Output the (x, y) coordinate of the center of the cell containing the given text.  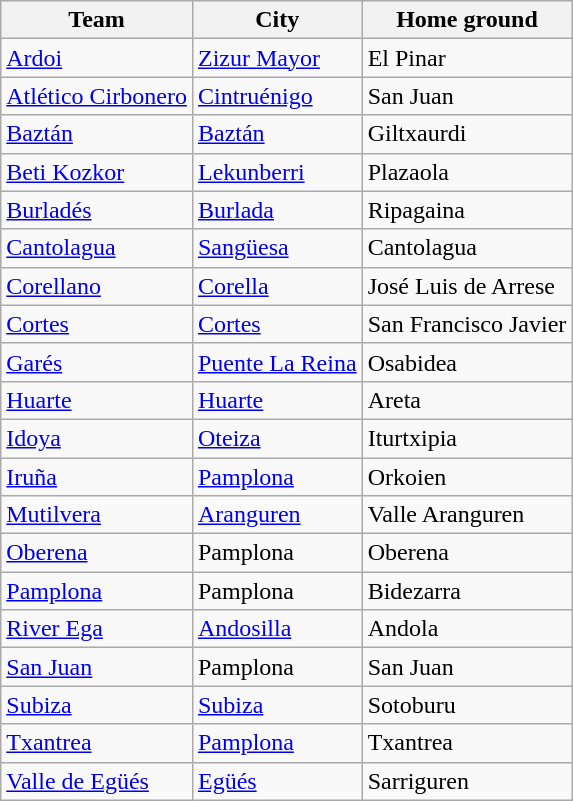
Osabidea (467, 362)
Andola (467, 629)
Valle de Egüés (97, 781)
Plazaola (467, 172)
Areta (467, 400)
Cintruénigo (277, 96)
Team (97, 20)
Oteiza (277, 438)
Beti Kozkor (97, 172)
Idoya (97, 438)
Garés (97, 362)
Aranguren (277, 515)
Giltxaurdi (467, 134)
Corellano (97, 286)
Orkoien (467, 477)
Puente La Reina (277, 362)
Mutilvera (97, 515)
Burladés (97, 210)
Sarriguren (467, 781)
River Ega (97, 629)
Valle Aranguren (467, 515)
Bidezarra (467, 591)
Iturtxipia (467, 438)
Ardoi (97, 58)
Iruña (97, 477)
Atlético Cirbonero (97, 96)
Zizur Mayor (277, 58)
Sangüesa (277, 248)
Egüés (277, 781)
Andosilla (277, 629)
San Francisco Javier (467, 324)
Lekunberri (277, 172)
José Luis de Arrese (467, 286)
Ripagaina (467, 210)
Home ground (467, 20)
El Pinar (467, 58)
City (277, 20)
Corella (277, 286)
Sotoburu (467, 705)
Burlada (277, 210)
